Determine the (x, y) coordinate at the center of the cell enclosing the given text.  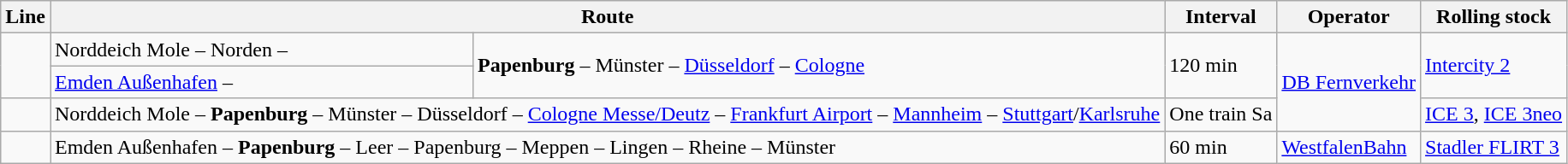
Norddeich Mole – Norden – (261, 50)
Stadler FLIRT 3 (1494, 147)
Line (26, 17)
Papenburg – Münster – Düsseldorf – Cologne (818, 66)
Norddeich Mole – Papenburg – Münster – Düsseldorf – Cologne Messe/Deutz – Frankfurt Airport – Mannheim – Stuttgart/Karlsruhe (607, 114)
120 min (1221, 66)
Emden Außenhafen – (261, 82)
WestfalenBahn (1349, 147)
Operator (1349, 17)
Route (607, 17)
DB Fernverkehr (1349, 82)
Interval (1221, 17)
ICE 3, ICE 3neo (1494, 114)
Intercity 2 (1494, 66)
Emden Außenhafen – Papenburg – Leer – Papenburg – Meppen – Lingen – Rheine – Münster (607, 147)
60 min (1221, 147)
Rolling stock (1494, 17)
One train Sa (1221, 114)
